Scan for the cell matching the given text and deliver its (X, Y) coordinate at center. 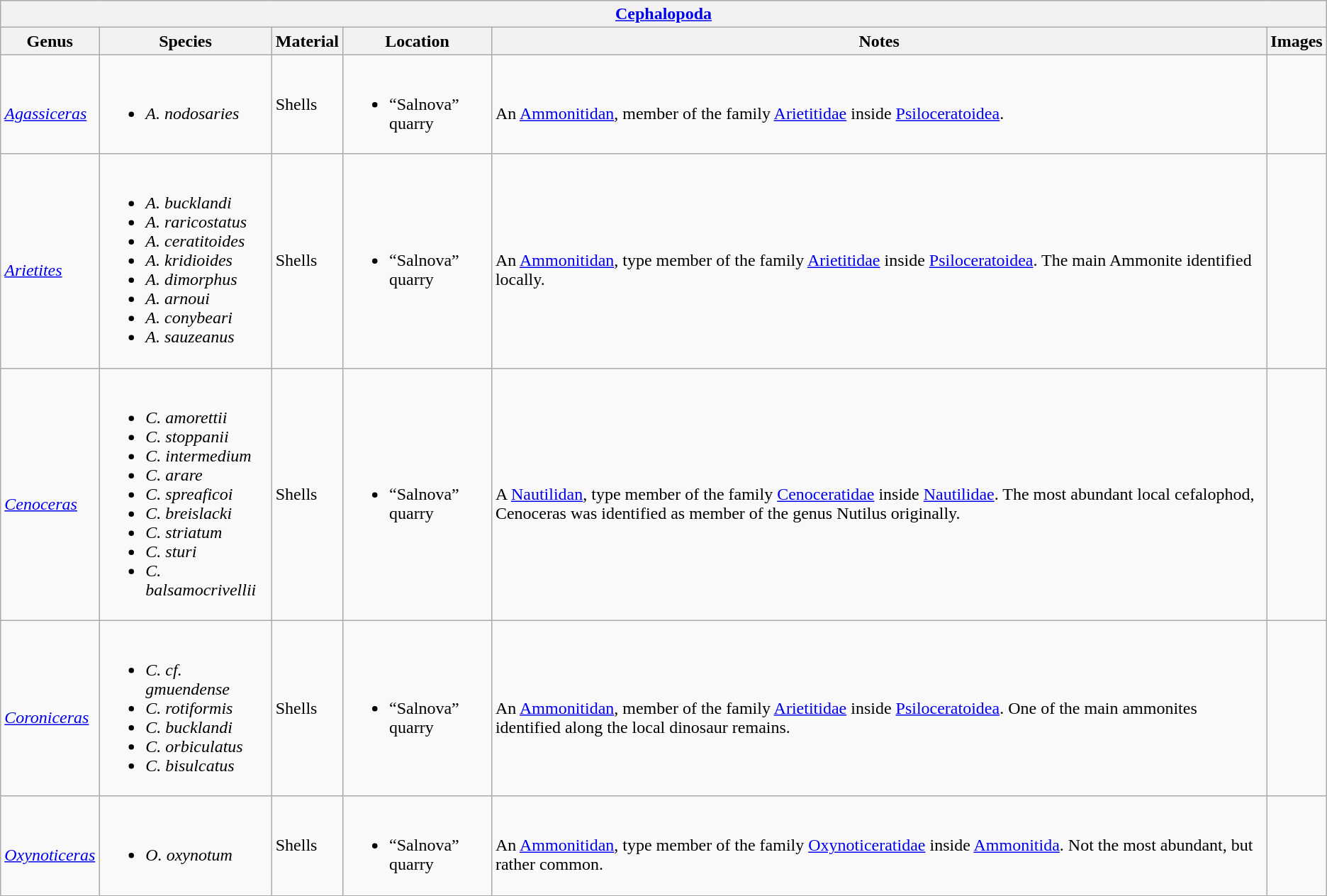
Location (418, 41)
An Ammonitidan, type member of the family Arietitidae inside Psiloceratoidea. The main Ammonite identified locally. (879, 261)
An Ammonitidan, member of the family Arietitidae inside Psiloceratoidea. One of the main ammonites identified along the local dinosaur remains. (879, 708)
An Ammonitidan, type member of the family Oxynoticeratidae inside Ammonitida. Not the most abundant, but rather common. (879, 846)
Material (307, 41)
C. cf. gmuendenseC. rotiformisC. bucklandiC. orbiculatusC. bisulcatus (186, 708)
A. nodosaries (186, 104)
Cephalopoda (663, 14)
Coroniceras (50, 708)
Species (186, 41)
Cenoceras (50, 494)
An Ammonitidan, member of the family Arietitidae inside Psiloceratoidea. (879, 104)
Notes (879, 41)
O. oxynotum (186, 846)
Genus (50, 41)
Agassiceras (50, 104)
A. bucklandiA. raricostatusA. ceratitoidesA. kridioidesA. dimorphusA. arnouiA. conybeariA. sauzeanus (186, 261)
Images (1297, 41)
Oxynoticeras (50, 846)
C. amorettiiC. stoppaniiC. intermediumC. arareC. spreaficoiC. breislackiC. striatumC. sturiC. balsamocrivellii (186, 494)
Arietites (50, 261)
